Return the (X, Y) coordinate for the center point of the cell that contains the specified text.  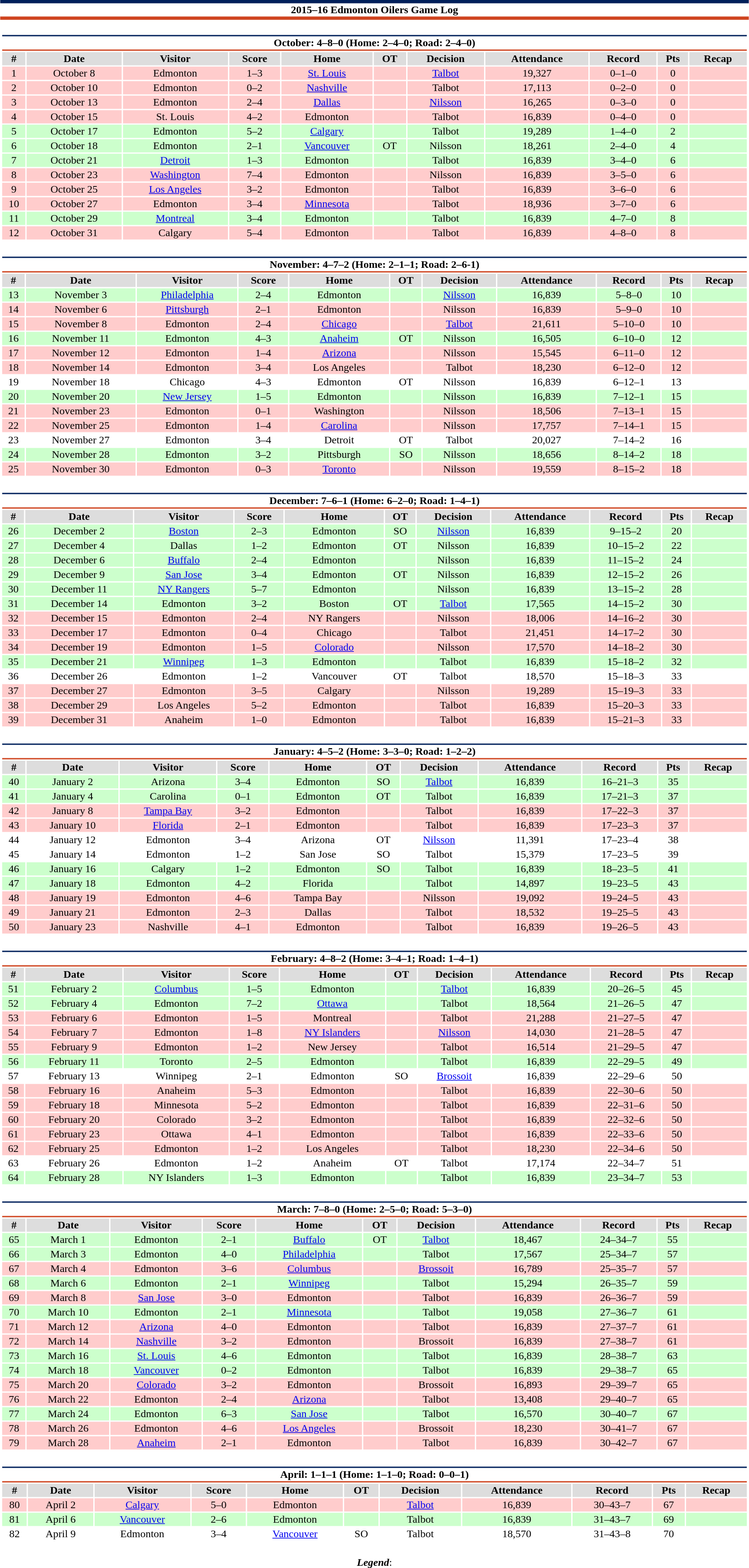
18,261 (537, 146)
7–14–2 (629, 440)
2–6 (218, 1520)
January 23 (73, 927)
6–3 (229, 1414)
January 4 (73, 797)
2–4–0 (623, 146)
25 (13, 469)
4–7–0 (623, 219)
November: 4–7–2 (Home: 2–1–1; Road: 2–6-1) (374, 265)
7 (14, 161)
80 (15, 1505)
March 20 (68, 1385)
8–15–2 (629, 469)
February 13 (74, 1076)
21,611 (547, 324)
7–2 (254, 1003)
18,467 (528, 1240)
March 8 (68, 1298)
15,545 (547, 353)
3–5–0 (623, 175)
December 14 (79, 604)
7–4 (254, 175)
December 9 (79, 575)
15–18–2 (626, 662)
21–27–5 (626, 1018)
3–5 (259, 691)
December 11 (79, 589)
2–5 (254, 1061)
21,451 (540, 633)
March: 7–8–0 (Home: 2–5–0; Road: 5–3–0) (374, 1210)
44 (14, 840)
40 (14, 782)
October 10 (74, 88)
27–37–7 (618, 1327)
74 (14, 1370)
9 (14, 190)
January 14 (73, 855)
December: 7–6–1 (Home: 6–2–0; Road: 1–4–1) (374, 501)
3–4–0 (623, 161)
4–8–0 (623, 233)
30–43–7 (612, 1505)
64 (13, 1177)
February 6 (74, 1018)
21–29–5 (626, 1047)
15,294 (528, 1283)
5–3 (254, 1090)
19,327 (537, 73)
12–15–2 (626, 575)
16,570 (528, 1414)
February 9 (74, 1047)
14–15–2 (626, 604)
22–34–6 (626, 1148)
March 6 (68, 1283)
February: 4–8–2 (Home: 3–4–1; Road: 1–4–1) (374, 959)
22–30–6 (626, 1090)
5 (14, 132)
October 25 (74, 190)
19–23–5 (620, 884)
5–8–0 (629, 295)
2015–16 Edmonton Oilers Game Log (374, 10)
25–35–7 (618, 1269)
March 1 (68, 1240)
November 30 (81, 469)
December 2 (79, 531)
6–11–0 (629, 353)
December 21 (79, 662)
December 15 (79, 618)
October 27 (74, 204)
68 (14, 1283)
29–38–7 (618, 1370)
February 11 (74, 1061)
March 22 (68, 1399)
79 (14, 1443)
56 (13, 1061)
February 20 (74, 1119)
42 (14, 811)
31–43–8 (612, 1534)
March 28 (68, 1443)
February 25 (74, 1148)
23–34–7 (626, 1177)
5–4 (254, 233)
22–32–6 (626, 1119)
72 (14, 1341)
18,656 (547, 454)
22–31–6 (626, 1105)
5–7 (259, 589)
28–38–7 (618, 1356)
January 19 (73, 898)
21 (13, 411)
10–15–2 (626, 546)
17 (13, 353)
17–23–4 (620, 840)
December 27 (79, 691)
5–10–0 (629, 324)
22–33–6 (626, 1134)
73 (14, 1356)
November 11 (81, 338)
14–18–2 (626, 647)
76 (14, 1399)
21–28–5 (626, 1032)
75 (14, 1385)
14,030 (541, 1032)
18,564 (541, 1003)
30–40–7 (618, 1414)
15–18–3 (626, 676)
6–10–0 (629, 338)
December 29 (79, 705)
January: 4–5–2 (Home: 3–3–0; Road: 1–2–2) (374, 751)
October 29 (74, 219)
October 18 (74, 146)
November 18 (81, 382)
February 28 (74, 1177)
31 (13, 604)
February 16 (74, 1090)
March 26 (68, 1428)
January 2 (73, 782)
18,532 (530, 913)
October 15 (74, 117)
7–14–1 (629, 425)
29–40–7 (618, 1399)
January 10 (73, 826)
18,506 (547, 411)
17–22–3 (620, 811)
March 16 (68, 1356)
3–7–0 (623, 204)
0–1–0 (623, 73)
66 (14, 1254)
7–12–1 (629, 396)
27 (13, 546)
March 12 (68, 1327)
15–19–3 (626, 691)
11–15–2 (626, 560)
82 (15, 1534)
November 14 (81, 367)
19–25–5 (620, 913)
26–36–7 (618, 1298)
31–43–7 (612, 1520)
77 (14, 1414)
February 7 (74, 1032)
14,897 (530, 884)
19,092 (530, 898)
March 14 (68, 1341)
1 (14, 73)
17,757 (547, 425)
11 (14, 219)
36 (13, 676)
26–35–7 (618, 1283)
24–34–7 (618, 1240)
11,391 (530, 840)
October 23 (74, 175)
29–39–7 (618, 1385)
22–34–7 (626, 1163)
16,505 (547, 338)
February 2 (74, 989)
November 27 (81, 440)
3 (14, 102)
17,570 (540, 647)
6–12–1 (629, 382)
October: 4–8–0 (Home: 2–4–0; Road: 2–4–0) (374, 43)
30–42–7 (618, 1443)
December 19 (79, 647)
7–13–1 (629, 411)
17,567 (528, 1254)
0–4 (259, 633)
15,379 (530, 855)
February 23 (74, 1134)
April 2 (61, 1505)
71 (14, 1327)
29 (13, 575)
October 13 (74, 102)
17–21–3 (620, 797)
3–0 (229, 1298)
March 18 (68, 1370)
November 25 (81, 425)
78 (14, 1428)
November 8 (81, 324)
October 17 (74, 132)
April: 1–1–1 (Home: 1–1–0; Road: 0–0–1) (374, 1474)
22–29–5 (626, 1061)
March 3 (68, 1254)
December 31 (79, 720)
January 18 (73, 884)
13,408 (528, 1399)
20–26–5 (626, 989)
25–34–7 (618, 1254)
62 (13, 1148)
November 20 (81, 396)
January 12 (73, 840)
20,027 (547, 440)
0–3 (263, 469)
February 4 (74, 1003)
October 21 (74, 161)
14 (13, 309)
81 (15, 1520)
9–15–2 (626, 531)
48 (14, 898)
6–12–0 (629, 367)
1–0 (259, 720)
February 26 (74, 1163)
15–20–3 (626, 705)
January 16 (73, 869)
46 (14, 869)
October 31 (74, 233)
19–24–5 (620, 898)
27–38–7 (618, 1341)
18–23–5 (620, 869)
18,936 (537, 204)
November 12 (81, 353)
16,893 (528, 1385)
October 8 (74, 73)
22–29–6 (626, 1076)
58 (13, 1090)
19 (13, 382)
December 6 (79, 560)
13–15–2 (626, 589)
14–17–2 (626, 633)
19,559 (547, 469)
16,789 (528, 1269)
17–23–3 (620, 826)
17,174 (541, 1163)
November 28 (81, 454)
54 (13, 1032)
21,288 (541, 1018)
March 4 (68, 1269)
1–4–0 (623, 132)
5–9–0 (629, 309)
30–41–7 (618, 1428)
34 (13, 647)
17,565 (540, 604)
December 4 (79, 546)
March 10 (68, 1312)
17,113 (537, 88)
60 (13, 1119)
February 18 (74, 1105)
19–26–5 (620, 927)
19,058 (528, 1312)
0–2–0 (623, 88)
5–0 (218, 1505)
0–4–0 (623, 117)
November 23 (81, 411)
52 (13, 1003)
16,265 (537, 102)
December 26 (79, 676)
23 (13, 440)
15–21–3 (626, 720)
April 9 (61, 1534)
21–26–5 (626, 1003)
14–16–2 (626, 618)
January 21 (73, 913)
December 17 (79, 633)
16–21–3 (620, 782)
November 6 (81, 309)
0–3–0 (623, 102)
27–36–7 (618, 1312)
April 6 (61, 1520)
March 24 (68, 1414)
17–23–5 (620, 855)
November 3 (81, 295)
3–6 (229, 1269)
8–14–2 (629, 454)
January 8 (73, 811)
16,514 (541, 1047)
18,006 (540, 618)
1–8 (254, 1032)
3–6–0 (623, 190)
